Output the (x, y) coordinate of the center of the cell containing the given text.  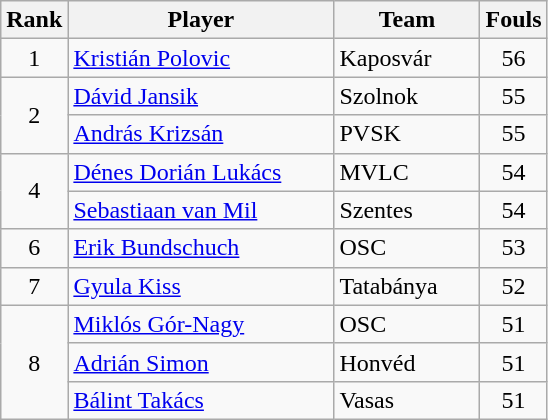
MVLC (407, 172)
Team (407, 20)
Szentes (407, 210)
PVSK (407, 134)
Fouls (514, 20)
Miklós Gór-Nagy (201, 324)
Szolnok (407, 96)
Adrián Simon (201, 362)
Tatabánya (407, 286)
Player (201, 20)
András Krizsán (201, 134)
Kristián Polovic (201, 58)
56 (514, 58)
Gyula Kiss (201, 286)
Vasas (407, 400)
4 (34, 191)
Kaposvár (407, 58)
8 (34, 362)
2 (34, 115)
52 (514, 286)
1 (34, 58)
53 (514, 248)
Dénes Dorián Lukács (201, 172)
Rank (34, 20)
Dávid Jansik (201, 96)
Honvéd (407, 362)
Erik Bundschuch (201, 248)
6 (34, 248)
Sebastiaan van Mil (201, 210)
Bálint Takács (201, 400)
7 (34, 286)
